Determine the (x, y) coordinate at the center of the cell enclosing the given text.  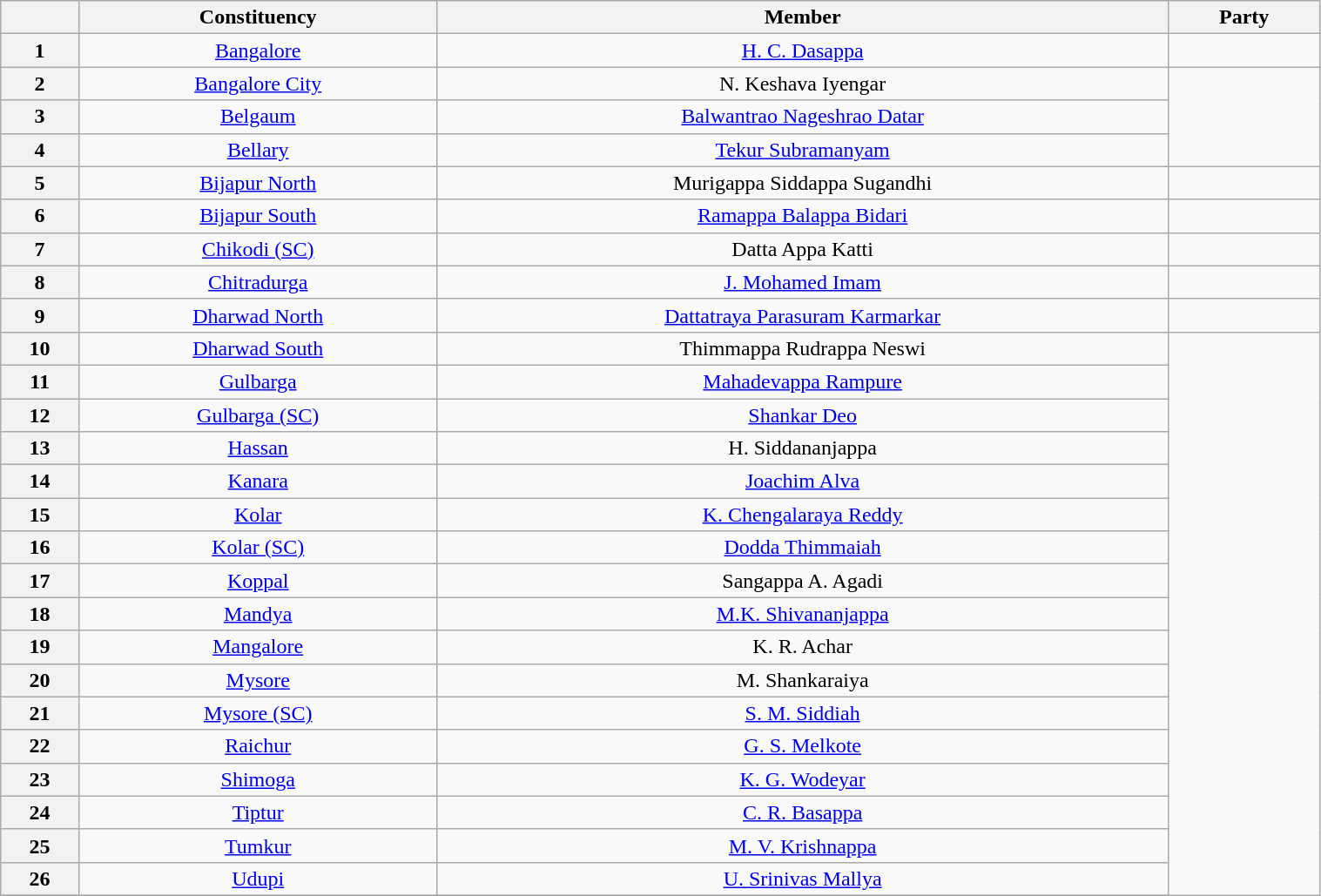
Chikodi (SC) (258, 249)
25 (40, 845)
Hassan (258, 448)
G. S. Melkote (803, 746)
Bijapur South (258, 216)
Mangalore (258, 647)
C. R. Basappa (803, 812)
19 (40, 647)
Koppal (258, 581)
2 (40, 84)
Shimoga (258, 779)
Shankar Deo (803, 415)
Datta Appa Katti (803, 249)
9 (40, 315)
Mysore (258, 680)
13 (40, 448)
M.K. Shivananjappa (803, 614)
Belgaum (258, 117)
Kolar (258, 515)
21 (40, 713)
Dodda Thimmaiah (803, 548)
7 (40, 249)
Sangappa A. Agadi (803, 581)
Dattatraya Parasuram Karmarkar (803, 315)
Dharwad North (258, 315)
Bijapur North (258, 183)
11 (40, 381)
5 (40, 183)
15 (40, 515)
Gulbarga (SC) (258, 415)
Party (1243, 17)
M. V. Krishnappa (803, 845)
3 (40, 117)
12 (40, 415)
Thimmappa Rudrappa Neswi (803, 348)
4 (40, 150)
H. Siddananjappa (803, 448)
Bangalore (258, 51)
K. Chengalaraya Reddy (803, 515)
10 (40, 348)
16 (40, 548)
Tumkur (258, 845)
Tekur Subramanyam (803, 150)
Tiptur (258, 812)
Ramappa Balappa Bidari (803, 216)
J. Mohamed Imam (803, 282)
H. C. Dasappa (803, 51)
Constituency (258, 17)
6 (40, 216)
Mysore (SC) (258, 713)
14 (40, 482)
Bangalore City (258, 84)
18 (40, 614)
Kolar (SC) (258, 548)
17 (40, 581)
Bellary (258, 150)
Balwantrao Nageshrao Datar (803, 117)
N. Keshava Iyengar (803, 84)
22 (40, 746)
Mandya (258, 614)
Chitradurga (258, 282)
Mahadevappa Rampure (803, 381)
M. Shankaraiya (803, 680)
K. R. Achar (803, 647)
Raichur (258, 746)
Joachim Alva (803, 482)
K. G. Wodeyar (803, 779)
Murigappa Siddappa Sugandhi (803, 183)
Dharwad South (258, 348)
1 (40, 51)
26 (40, 879)
Udupi (258, 879)
Gulbarga (258, 381)
8 (40, 282)
23 (40, 779)
Member (803, 17)
S. M. Siddiah (803, 713)
Kanara (258, 482)
U. Srinivas Mallya (803, 879)
20 (40, 680)
24 (40, 812)
